Return [X, Y] of the center of cell containing provided text 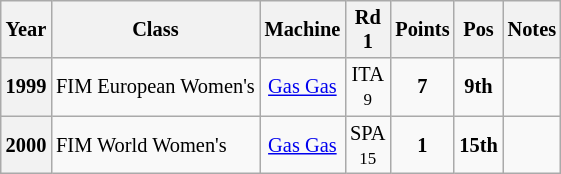
15th [478, 145]
1 [422, 145]
Points [422, 29]
Machine [303, 29]
FIM World Women's [155, 145]
Rd1 [368, 29]
Class [155, 29]
7 [422, 87]
2000 [26, 145]
ITA9 [368, 87]
9th [478, 87]
1999 [26, 87]
SPA15 [368, 145]
Pos [478, 29]
Notes [532, 29]
Year [26, 29]
FIM European Women's [155, 87]
